Capture the cell that displays the provided text and extract its (X, Y) central coordinate. 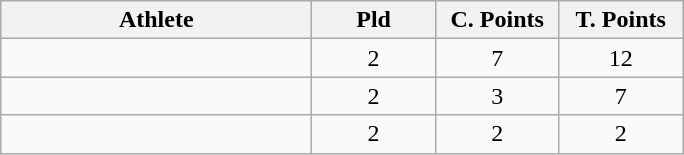
12 (621, 58)
Athlete (156, 20)
Pld (374, 20)
C. Points (497, 20)
3 (497, 96)
T. Points (621, 20)
